Locate the cell with the specified text and output its (x, y) center coordinate. 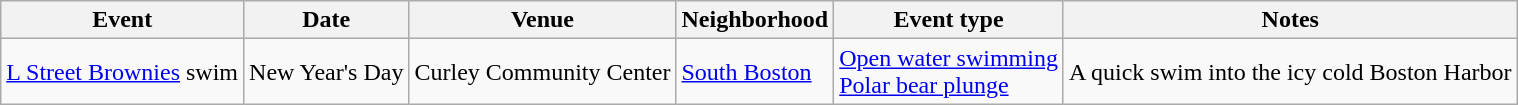
Date (326, 20)
Event (122, 20)
Neighborhood (755, 20)
Event type (949, 20)
Curley Community Center (542, 72)
Open water swimmingPolar bear plunge (949, 72)
Notes (1290, 20)
Venue (542, 20)
South Boston (755, 72)
New Year's Day (326, 72)
A quick swim into the icy cold Boston Harbor (1290, 72)
L Street Brownies swim (122, 72)
